Identify which cell holds the provided text, then report its [x, y] central coordinate. 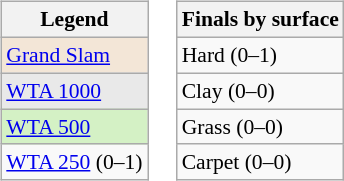
Finals by surface [260, 20]
WTA 500 [74, 127]
Clay (0–0) [260, 91]
Hard (0–1) [260, 55]
Grand Slam [74, 55]
WTA 250 (0–1) [74, 162]
Grass (0–0) [260, 127]
WTA 1000 [74, 91]
Carpet (0–0) [260, 162]
Legend [74, 20]
